Search for the cell housing the specified text and yield its [X, Y] center coordinate. 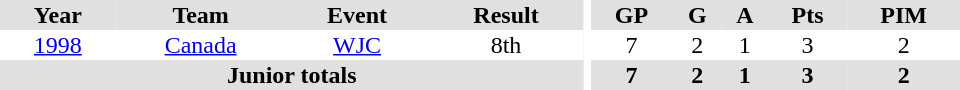
PIM [904, 15]
Team [201, 15]
WJC [358, 45]
Result [506, 15]
1998 [58, 45]
G [698, 15]
GP [631, 15]
Event [358, 15]
Junior totals [292, 75]
Year [58, 15]
Pts [808, 15]
8th [506, 45]
Canada [201, 45]
A [745, 15]
